Provide the [x, y] coordinate of the cell's center where the given text is located.  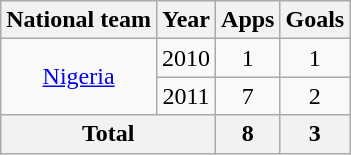
National team [79, 20]
Apps [248, 20]
2011 [186, 96]
8 [248, 134]
Goals [315, 20]
3 [315, 134]
2010 [186, 58]
7 [248, 96]
2 [315, 96]
Year [186, 20]
Nigeria [79, 77]
Total [108, 134]
